Search for the cell housing the specified text and yield its (X, Y) center coordinate. 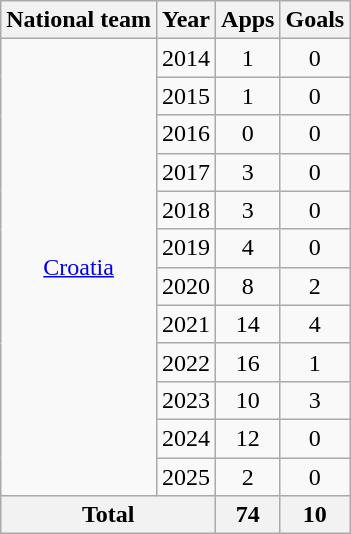
2014 (186, 58)
Apps (248, 20)
2023 (186, 400)
8 (248, 286)
2021 (186, 324)
2020 (186, 286)
2019 (186, 248)
Year (186, 20)
74 (248, 515)
12 (248, 438)
2016 (186, 134)
16 (248, 362)
2017 (186, 172)
14 (248, 324)
National team (79, 20)
2025 (186, 477)
Goals (315, 20)
Total (108, 515)
2018 (186, 210)
2015 (186, 96)
2024 (186, 438)
2022 (186, 362)
Croatia (79, 268)
